Return the [X, Y] coordinate for the center point of the cell that contains the specified text.  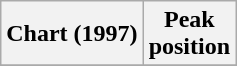
Chart (1997) [72, 34]
Peakposition [189, 34]
